From the cell containing the given text, extract its center point as (x, y) coordinate. 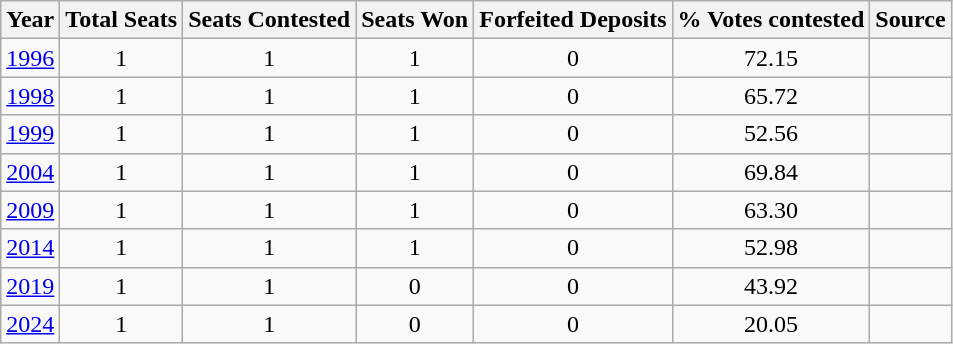
Seats Contested (270, 20)
52.56 (771, 134)
20.05 (771, 324)
72.15 (771, 58)
1996 (30, 58)
69.84 (771, 172)
2009 (30, 210)
63.30 (771, 210)
Year (30, 20)
2014 (30, 248)
1999 (30, 134)
Total Seats (122, 20)
2024 (30, 324)
% Votes contested (771, 20)
Forfeited Deposits (573, 20)
1998 (30, 96)
65.72 (771, 96)
Source (910, 20)
52.98 (771, 248)
Seats Won (415, 20)
2019 (30, 286)
43.92 (771, 286)
2004 (30, 172)
